Detect which cell encompasses the target text, then output its (X, Y) center coordinate. 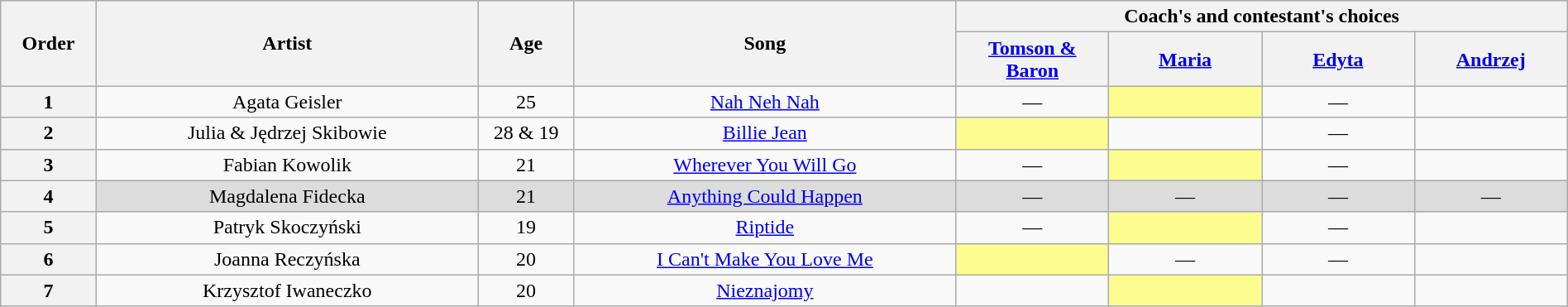
Joanna Reczyńska (287, 259)
25 (526, 102)
Krzysztof Iwaneczko (287, 290)
Magdalena Fidecka (287, 196)
5 (49, 228)
19 (526, 228)
Anything Could Happen (765, 196)
I Can't Make You Love Me (765, 259)
Agata Geisler (287, 102)
Nah Neh Nah (765, 102)
Coach's and contestant's choices (1262, 17)
Song (765, 43)
Edyta (1338, 60)
4 (49, 196)
Order (49, 43)
Tomson & Baron (1032, 60)
Patryk Skoczyński (287, 228)
Billie Jean (765, 133)
2 (49, 133)
28 & 19 (526, 133)
Andrzej (1490, 60)
6 (49, 259)
Fabian Kowolik (287, 165)
Age (526, 43)
7 (49, 290)
Maria (1186, 60)
Julia & Jędrzej Skibowie (287, 133)
3 (49, 165)
Riptide (765, 228)
Nieznajomy (765, 290)
Wherever You Will Go (765, 165)
1 (49, 102)
Artist (287, 43)
